Return the (X, Y) coordinate for the center point of the cell that contains the specified text.  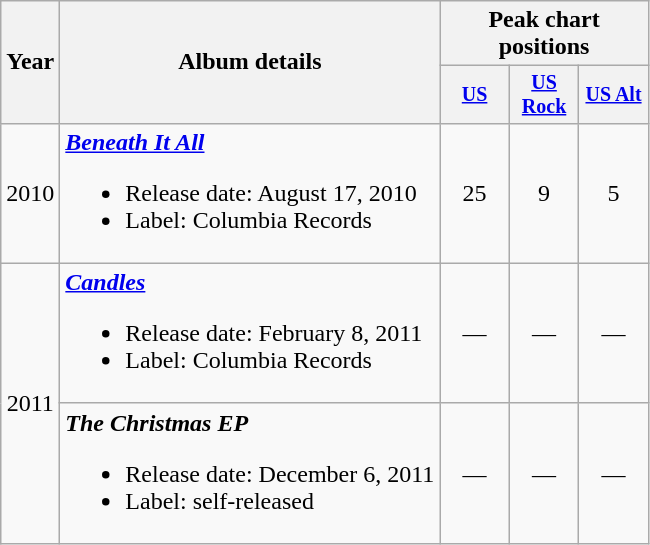
CandlesRelease date: February 8, 2011Label: Columbia Records (250, 333)
2011 (30, 403)
Beneath It AllRelease date: August 17, 2010Label: Columbia Records (250, 193)
US (474, 94)
Year (30, 62)
9 (544, 193)
25 (474, 193)
The Christmas EPRelease date: December 6, 2011Label: self-released (250, 473)
US Rock (544, 94)
Peak chartpositions (544, 34)
US Alt (614, 94)
5 (614, 193)
Album details (250, 62)
2010 (30, 193)
